Find where the given text appears and provide that cell's center as [X, Y] coordinate. 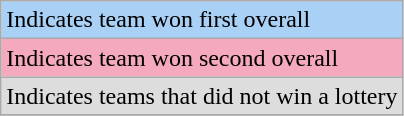
Indicates team won first overall [202, 20]
Indicates team won second overall [202, 58]
Indicates teams that did not win a lottery [202, 96]
